From the cell containing the given text, extract its center point as (x, y) coordinate. 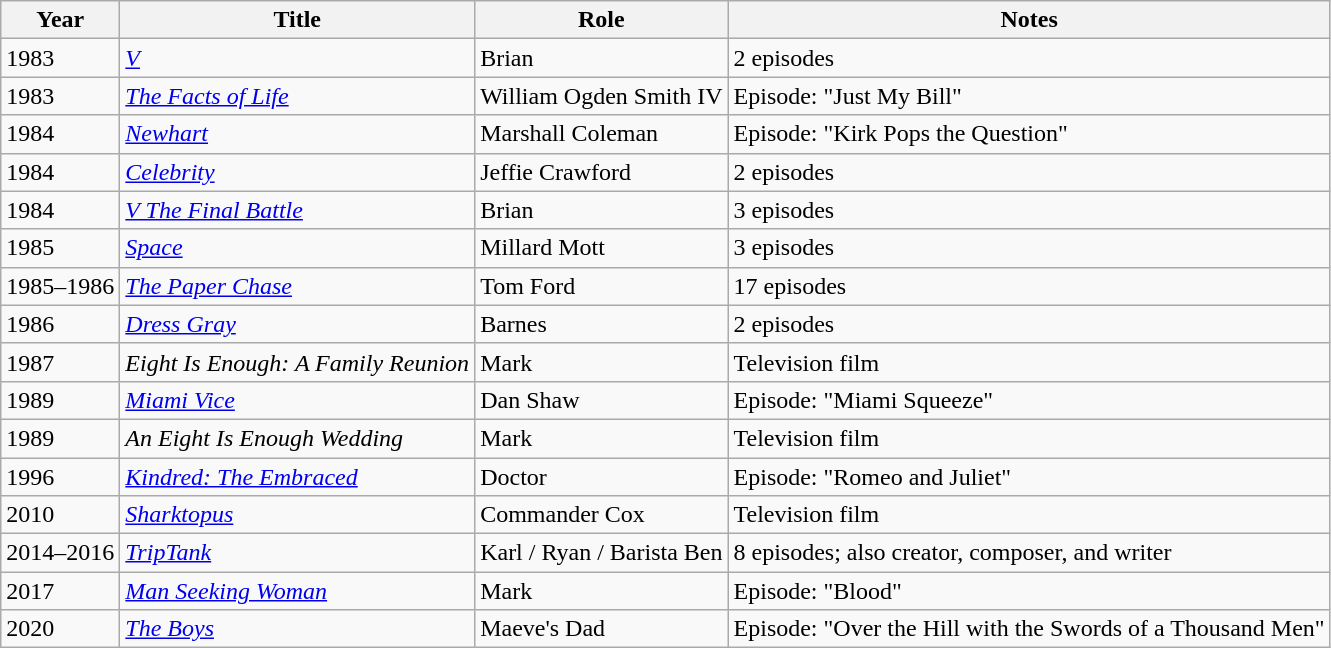
1996 (60, 477)
Eight Is Enough: A Family Reunion (298, 362)
Episode: "Just My Bill" (1029, 96)
2017 (60, 591)
1987 (60, 362)
Episode: "Kirk Pops the Question" (1029, 134)
Notes (1029, 20)
Sharktopus (298, 515)
Space (298, 248)
TripTank (298, 553)
Episode: "Romeo and Juliet" (1029, 477)
An Eight Is Enough Wedding (298, 438)
2020 (60, 629)
Tom Ford (602, 286)
Episode: "Blood" (1029, 591)
Commander Cox (602, 515)
2010 (60, 515)
1986 (60, 324)
Celebrity (298, 172)
V The Final Battle (298, 210)
Role (602, 20)
William Ogden Smith IV (602, 96)
Man Seeking Woman (298, 591)
The Facts of Life (298, 96)
Karl / Ryan / Barista Ben (602, 553)
8 episodes; also creator, composer, and writer (1029, 553)
Title (298, 20)
Dress Gray (298, 324)
17 episodes (1029, 286)
Barnes (602, 324)
Doctor (602, 477)
The Paper Chase (298, 286)
Maeve's Dad (602, 629)
Newhart (298, 134)
V (298, 58)
1985–1986 (60, 286)
Jeffie Crawford (602, 172)
Marshall Coleman (602, 134)
Kindred: The Embraced (298, 477)
Episode: "Miami Squeeze" (1029, 400)
Miami Vice (298, 400)
Millard Mott (602, 248)
1985 (60, 248)
The Boys (298, 629)
Year (60, 20)
2014–2016 (60, 553)
Episode: "Over the Hill with the Swords of a Thousand Men" (1029, 629)
Dan Shaw (602, 400)
